Scan for the cell matching the given text and deliver its (X, Y) coordinate at center. 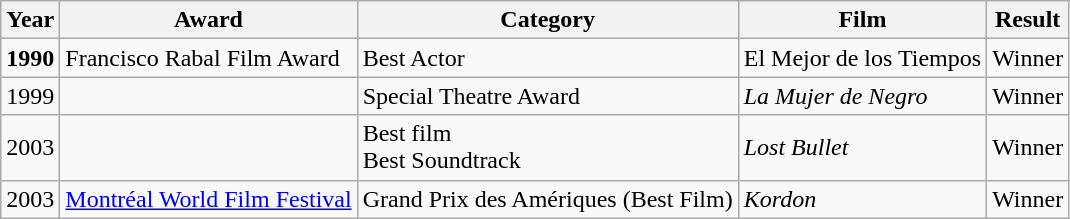
Grand Prix des Amériques (Best Film) (548, 199)
Film (862, 20)
Category (548, 20)
El Mejor de los Tiempos (862, 58)
Year (30, 20)
Best Actor (548, 58)
Kordon (862, 199)
Result (1028, 20)
Montréal World Film Festival (208, 199)
Special Theatre Award (548, 96)
La Mujer de Negro (862, 96)
Best filmBest Soundtrack (548, 148)
Lost Bullet (862, 148)
Francisco Rabal Film Award (208, 58)
1999 (30, 96)
1990 (30, 58)
Award (208, 20)
